Return the (x, y) coordinate for the center point of the cell that contains the specified text.  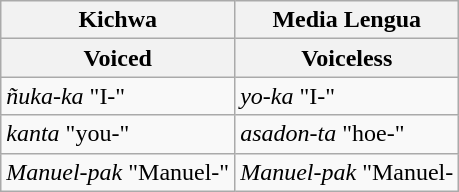
Media Lengua (347, 20)
kanta "you-" (118, 134)
ñuka-ka "I-" (118, 96)
Manuel-pak "Manuel-" (118, 172)
Voiced (118, 58)
Voiceless (347, 58)
Manuel-pak "Manuel- (347, 172)
asadon-ta "hoe-" (347, 134)
yo-ka "I-" (347, 96)
Kichwa (118, 20)
